Detect which cell encompasses the target text, then output its [X, Y] center coordinate. 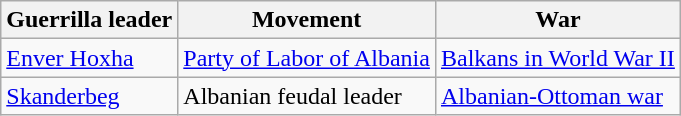
Albanian feudal leader [307, 96]
Albanian-Ottoman war [558, 96]
War [558, 20]
Movement [307, 20]
Enver Hoxha [90, 58]
Party of Labor of Albania [307, 58]
Guerrilla leader [90, 20]
Skanderbeg [90, 96]
Balkans in World War II [558, 58]
